Find where the given text appears and provide that cell's center as (x, y) coordinate. 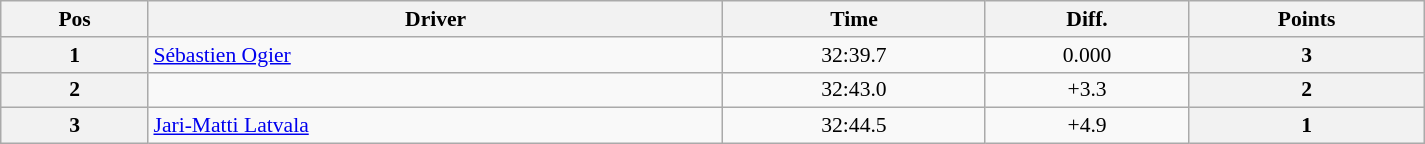
Pos (75, 19)
32:39.7 (854, 55)
Points (1306, 19)
+3.3 (1087, 90)
32:44.5 (854, 126)
32:43.0 (854, 90)
Time (854, 19)
0.000 (1087, 55)
Jari-Matti Latvala (435, 126)
Sébastien Ogier (435, 55)
+4.9 (1087, 126)
Diff. (1087, 19)
Driver (435, 19)
